Return [X, Y] of the center of cell containing provided text 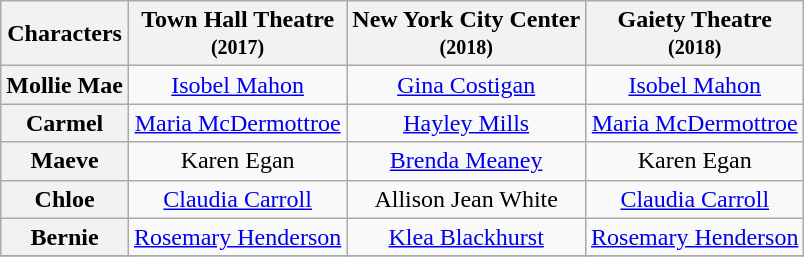
Allison Jean White [466, 199]
Mollie Mae [65, 85]
Maeve [65, 161]
Carmel [65, 123]
Brenda Meaney [466, 161]
New York City Center (2018) [466, 34]
Bernie [65, 237]
Chloe [65, 199]
Gaiety Theatre (2018) [695, 34]
Hayley Mills [466, 123]
Characters [65, 34]
Gina Costigan [466, 85]
Klea Blackhurst [466, 237]
Town Hall Theatre (2017) [237, 34]
